Determine the [X, Y] coordinate at the center of the cell enclosing the given text.  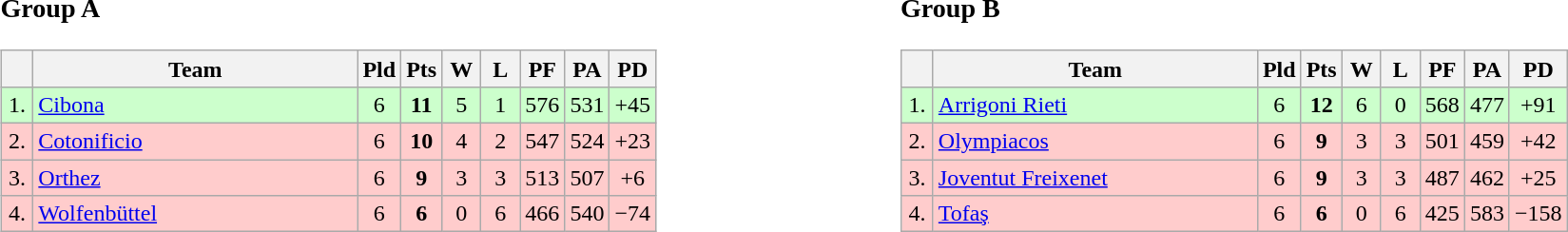
459 [1487, 142]
4 [462, 142]
+91 [1539, 105]
Cotonificio [196, 142]
5 [462, 105]
568 [1442, 105]
507 [588, 178]
540 [588, 214]
477 [1487, 105]
−158 [1539, 214]
576 [542, 105]
Cibona [196, 105]
Joventut Freixenet [1095, 178]
1 [500, 105]
+6 [633, 178]
462 [1487, 178]
583 [1487, 214]
+42 [1539, 142]
12 [1322, 105]
2 [500, 142]
Wolfenbüttel [196, 214]
Tofaş [1095, 214]
11 [422, 105]
Olympiacos [1095, 142]
501 [1442, 142]
524 [588, 142]
−74 [633, 214]
Arrigoni Rieti [1095, 105]
513 [542, 178]
466 [542, 214]
425 [1442, 214]
+23 [633, 142]
547 [542, 142]
487 [1442, 178]
+25 [1539, 178]
531 [588, 105]
+45 [633, 105]
Orthez [196, 178]
10 [422, 142]
